Detect which cell encompasses the target text, then output its [X, Y] center coordinate. 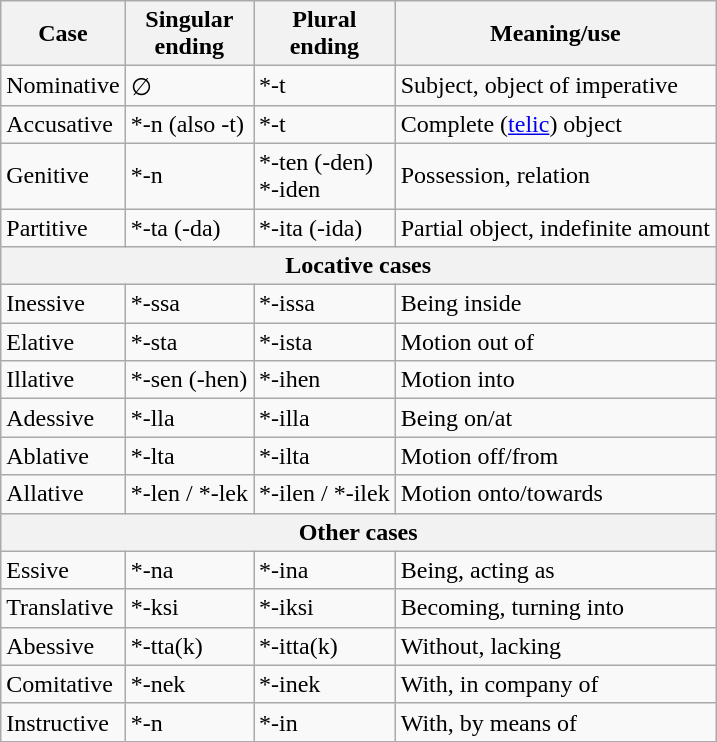
*-ta (-da) [189, 227]
Motion onto/towards [555, 494]
∅ [189, 86]
Singularending [189, 34]
Genitive [63, 176]
*-ina [325, 570]
*-ten (-den)*-iden [325, 176]
Inessive [63, 304]
*-na [189, 570]
Instructive [63, 722]
*-ssa [189, 304]
*-ilen / *-ilek [325, 494]
*-ista [325, 342]
Being inside [555, 304]
Possession, relation [555, 176]
*-lla [189, 418]
*-n (also -t) [189, 124]
Comitative [63, 684]
*-in [325, 722]
Being on/at [555, 418]
Subject, object of imperative [555, 86]
Complete (telic) object [555, 124]
*-issa [325, 304]
Abessive [63, 646]
Partitive [63, 227]
Other cases [358, 532]
*-illa [325, 418]
Motion out of [555, 342]
*-nek [189, 684]
*-lta [189, 456]
*-iksi [325, 608]
Without, lacking [555, 646]
Nominative [63, 86]
Motion off/from [555, 456]
*-ksi [189, 608]
Translative [63, 608]
*-inek [325, 684]
With, in company of [555, 684]
Allative [63, 494]
Locative cases [358, 266]
*-tta(k) [189, 646]
*-sen (-hen) [189, 380]
Pluralending [325, 34]
*-ilta [325, 456]
*-len / *-lek [189, 494]
Partial object, indefinite amount [555, 227]
*-ita (-ida) [325, 227]
Ablative [63, 456]
*-sta [189, 342]
Being, acting as [555, 570]
Motion into [555, 380]
Adessive [63, 418]
Meaning/use [555, 34]
*-itta(k) [325, 646]
Illative [63, 380]
With, by means of [555, 722]
Accusative [63, 124]
Essive [63, 570]
*-ihen [325, 380]
Elative [63, 342]
Case [63, 34]
Becoming, turning into [555, 608]
